For the text-containing cell, return its midpoint in (x, y) coordinate format. 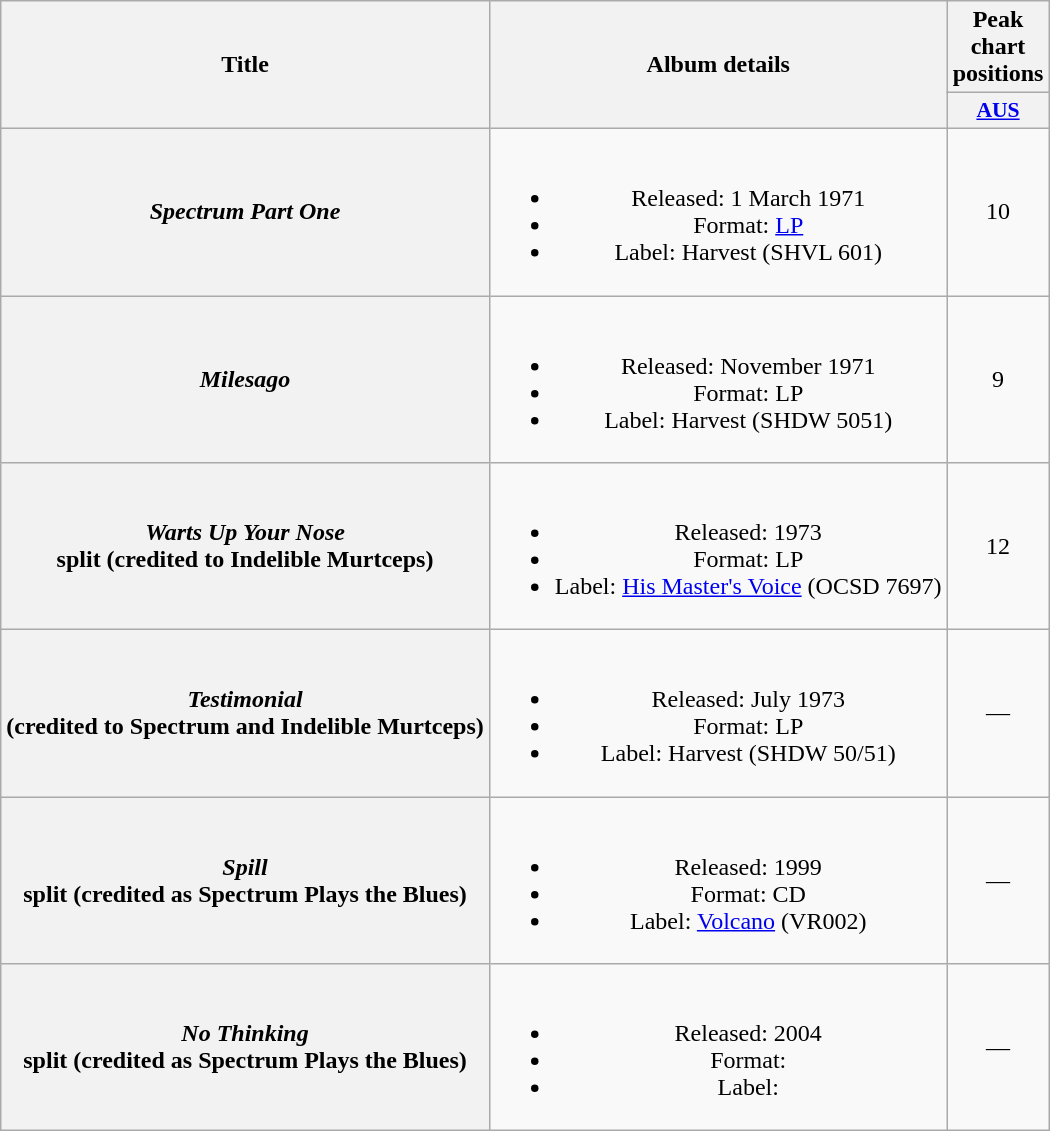
Released: 1 March 1971Format: LPLabel: Harvest (SHVL 601) (718, 212)
Spectrum Part One (246, 212)
Released: November 1971Format: LPLabel: Harvest (SHDW 5051) (718, 380)
No Thinking split (credited as Spectrum Plays the Blues) (246, 1048)
Warts Up Your Nose split (credited to Indelible Murtceps) (246, 546)
Peak chart positions (998, 47)
9 (998, 380)
Spill split (credited as Spectrum Plays the Blues) (246, 880)
Milesago (246, 380)
AUS (998, 111)
12 (998, 546)
Testimonial (credited to Spectrum and Indelible Murtceps) (246, 714)
Released: 2004Format:Label: (718, 1048)
Released: July 1973Format: LPLabel: Harvest (SHDW 50/51) (718, 714)
Album details (718, 65)
10 (998, 212)
Released: 1973Format: LPLabel: His Master's Voice (OCSD 7697) (718, 546)
Title (246, 65)
Released: 1999Format: CDLabel: Volcano (VR002) (718, 880)
